Search for the cell housing the specified text and yield its [x, y] center coordinate. 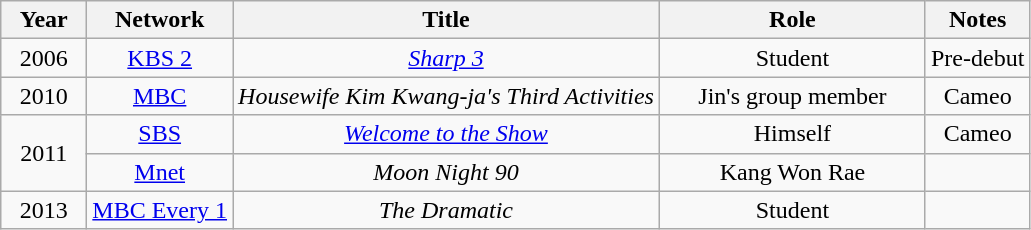
MBC [160, 96]
Title [446, 20]
2013 [44, 210]
Kang Won Rae [792, 172]
2011 [44, 153]
Moon Night 90 [446, 172]
Welcome to the Show [446, 134]
Network [160, 20]
KBS 2 [160, 58]
SBS [160, 134]
Year [44, 20]
The Dramatic [446, 210]
Jin's group member [792, 96]
Sharp 3 [446, 58]
Himself [792, 134]
Mnet [160, 172]
Notes [977, 20]
MBC Every 1 [160, 210]
Role [792, 20]
2010 [44, 96]
Pre-debut [977, 58]
Housewife Kim Kwang-ja's Third Activities [446, 96]
2006 [44, 58]
